Extract the [x, y] coordinate from the center of the cell holding the provided text.  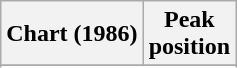
Chart (1986) [72, 34]
Peakposition [189, 34]
